Pinpoint the cell where the given text exists, returning its (x, y) midpoint coordinate. 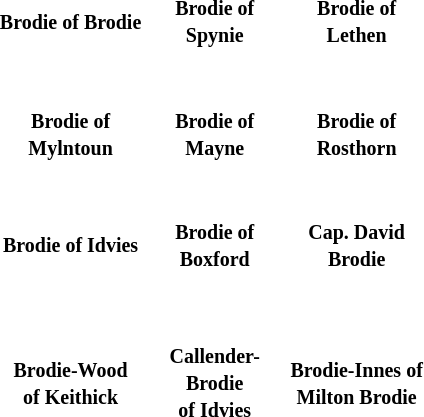
Brodie of Mayne (214, 134)
Brodie of Boxford (214, 244)
